For the text-containing cell, return its midpoint in [X, Y] coordinate format. 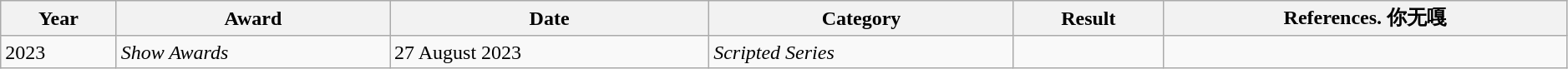
Date [550, 18]
Scripted Series [862, 52]
Year [58, 18]
Show Awards [252, 52]
Result [1088, 18]
27 August 2023 [550, 52]
Category [862, 18]
Award [252, 18]
References. 你无嘎 [1365, 18]
2023 [58, 52]
